Locate the cell with the specified text and output its [x, y] center coordinate. 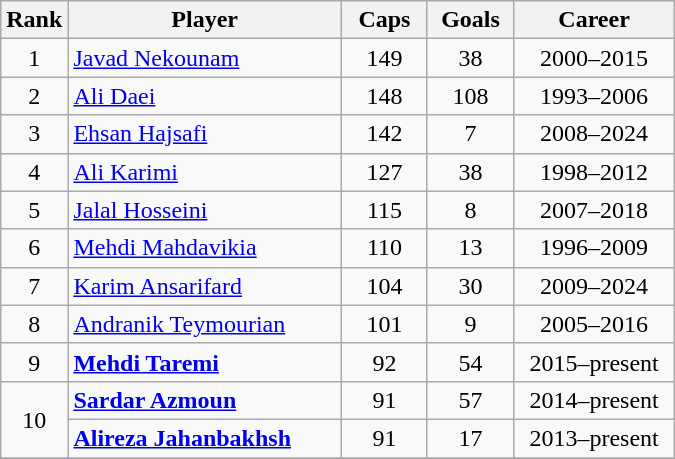
1 [34, 58]
101 [384, 324]
Mehdi Taremi [205, 362]
1993–2006 [594, 96]
30 [470, 286]
127 [384, 172]
Karim Ansarifard [205, 286]
Ehsan Hajsafi [205, 134]
Caps [384, 20]
17 [470, 438]
142 [384, 134]
3 [34, 134]
54 [470, 362]
10 [34, 419]
1998–2012 [594, 172]
110 [384, 248]
2007–2018 [594, 210]
Sardar Azmoun [205, 400]
2013–present [594, 438]
Ali Karimi [205, 172]
5 [34, 210]
57 [470, 400]
Career [594, 20]
Rank [34, 20]
2 [34, 96]
2000–2015 [594, 58]
2009–2024 [594, 286]
115 [384, 210]
1996–2009 [594, 248]
2008–2024 [594, 134]
Javad Nekounam [205, 58]
149 [384, 58]
Ali Daei [205, 96]
Andranik Teymourian [205, 324]
2014–present [594, 400]
2005–2016 [594, 324]
Jalal Hosseini [205, 210]
Mehdi Mahdavikia [205, 248]
2015–present [594, 362]
148 [384, 96]
4 [34, 172]
Player [205, 20]
104 [384, 286]
Goals [470, 20]
Alireza Jahanbakhsh [205, 438]
108 [470, 96]
6 [34, 248]
92 [384, 362]
13 [470, 248]
